Detect which cell encompasses the target text, then output its (x, y) center coordinate. 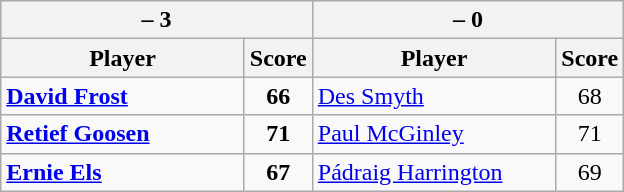
Ernie Els (123, 172)
David Frost (123, 96)
68 (590, 96)
67 (278, 172)
– 3 (157, 20)
66 (278, 96)
Paul McGinley (434, 134)
Retief Goosen (123, 134)
Pádraig Harrington (434, 172)
69 (590, 172)
– 0 (468, 20)
Des Smyth (434, 96)
